Extract the (X, Y) coordinate from the center of the cell holding the provided text.  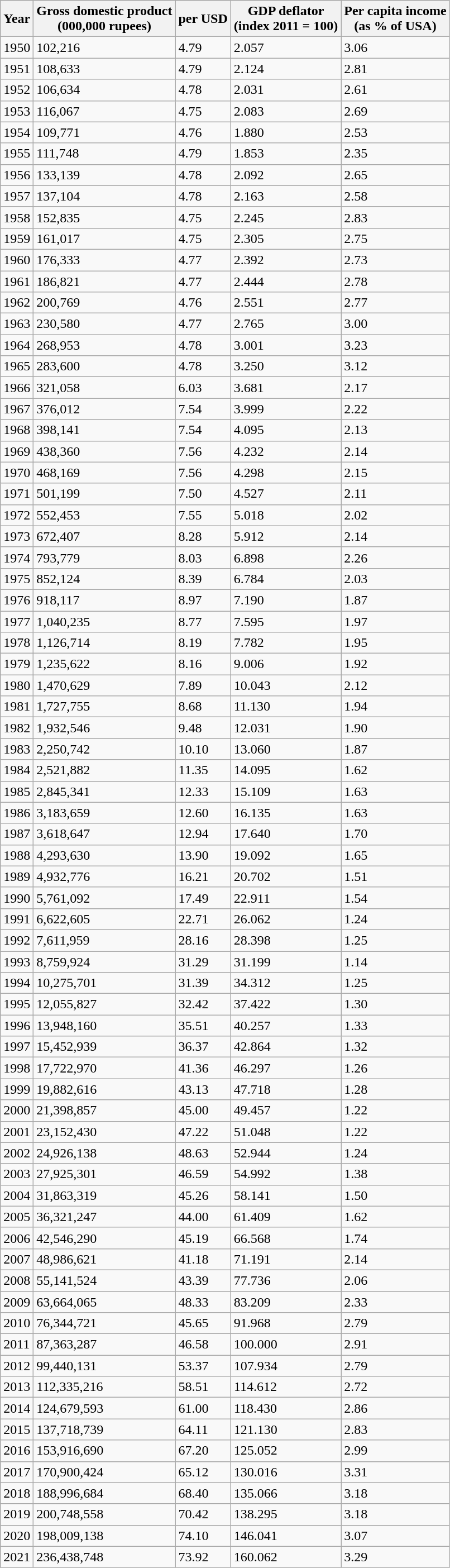
106,634 (104, 90)
5.912 (286, 536)
1987 (17, 834)
1.880 (286, 132)
186,821 (104, 281)
4,932,776 (104, 876)
1.94 (395, 707)
22.911 (286, 898)
17.49 (203, 898)
34.312 (286, 983)
1984 (17, 770)
1,932,546 (104, 728)
138.295 (286, 1514)
GDP deflator(index 2011 = 100) (286, 19)
2.092 (286, 175)
2.02 (395, 515)
2.083 (286, 111)
9.006 (286, 664)
1962 (17, 303)
13.90 (203, 855)
2.03 (395, 579)
376,012 (104, 409)
3,618,647 (104, 834)
1979 (17, 664)
8.39 (203, 579)
2.765 (286, 324)
2.65 (395, 175)
109,771 (104, 132)
46.59 (203, 1174)
1994 (17, 983)
236,438,748 (104, 1557)
1.54 (395, 898)
7.89 (203, 685)
6.898 (286, 557)
44.00 (203, 1217)
65.12 (203, 1472)
2,521,882 (104, 770)
1970 (17, 473)
1986 (17, 813)
1990 (17, 898)
118.430 (286, 1408)
8.68 (203, 707)
146.041 (286, 1536)
1963 (17, 324)
1,235,622 (104, 664)
7,611,959 (104, 940)
2.86 (395, 1408)
2.58 (395, 196)
1.95 (395, 643)
2.78 (395, 281)
12,055,827 (104, 1004)
1971 (17, 494)
268,953 (104, 345)
61.00 (203, 1408)
1950 (17, 47)
1958 (17, 217)
36,321,247 (104, 1217)
1967 (17, 409)
27,925,301 (104, 1174)
501,199 (104, 494)
152,835 (104, 217)
1973 (17, 536)
2.75 (395, 239)
1.97 (395, 622)
37.422 (286, 1004)
1975 (17, 579)
13,948,160 (104, 1026)
31.39 (203, 983)
121.130 (286, 1429)
49.457 (286, 1111)
1.50 (395, 1195)
398,141 (104, 430)
23,152,430 (104, 1132)
114.612 (286, 1387)
793,779 (104, 557)
1989 (17, 876)
54.992 (286, 1174)
2.057 (286, 47)
11.130 (286, 707)
1,040,235 (104, 622)
31,863,319 (104, 1195)
1.32 (395, 1047)
8.19 (203, 643)
137,718,739 (104, 1429)
Per capita income(as % of USA) (395, 19)
2,250,742 (104, 749)
58.51 (203, 1387)
26.062 (286, 919)
2,845,341 (104, 792)
1972 (17, 515)
1969 (17, 451)
1991 (17, 919)
1998 (17, 1068)
42.864 (286, 1047)
3.23 (395, 345)
1977 (17, 622)
2017 (17, 1472)
200,769 (104, 303)
8.28 (203, 536)
6.03 (203, 388)
1965 (17, 366)
3,183,659 (104, 813)
77.736 (286, 1280)
46.58 (203, 1345)
1993 (17, 961)
19,882,616 (104, 1089)
176,333 (104, 260)
2.13 (395, 430)
6.784 (286, 579)
11.35 (203, 770)
3.31 (395, 1472)
1957 (17, 196)
51.048 (286, 1132)
107.934 (286, 1366)
2.124 (286, 69)
2009 (17, 1302)
1992 (17, 940)
10,275,701 (104, 983)
10.10 (203, 749)
1,727,755 (104, 707)
2.61 (395, 90)
67.20 (203, 1451)
2019 (17, 1514)
7.782 (286, 643)
1988 (17, 855)
1.26 (395, 1068)
2.73 (395, 260)
91.968 (286, 1323)
8.16 (203, 664)
1.92 (395, 664)
116,067 (104, 111)
47.22 (203, 1132)
137,104 (104, 196)
2.305 (286, 239)
2.06 (395, 1280)
19.092 (286, 855)
21,398,857 (104, 1111)
24,926,138 (104, 1153)
2.12 (395, 685)
1.28 (395, 1089)
3.001 (286, 345)
7.190 (286, 600)
1959 (17, 239)
2001 (17, 1132)
160.062 (286, 1557)
53.37 (203, 1366)
1974 (17, 557)
17.640 (286, 834)
48.63 (203, 1153)
17,722,970 (104, 1068)
1.14 (395, 961)
2012 (17, 1366)
6,622,605 (104, 919)
125.052 (286, 1451)
64.11 (203, 1429)
41.18 (203, 1259)
8,759,924 (104, 961)
2015 (17, 1429)
2011 (17, 1345)
2.031 (286, 90)
1,126,714 (104, 643)
48.33 (203, 1302)
3.29 (395, 1557)
1985 (17, 792)
52.944 (286, 1153)
22.71 (203, 919)
198,009,138 (104, 1536)
321,058 (104, 388)
2006 (17, 1238)
63,664,065 (104, 1302)
2.444 (286, 281)
48,986,621 (104, 1259)
1980 (17, 685)
76,344,721 (104, 1323)
1982 (17, 728)
1951 (17, 69)
13.060 (286, 749)
1999 (17, 1089)
5,761,092 (104, 898)
68.40 (203, 1493)
283,600 (104, 366)
2.22 (395, 409)
2008 (17, 1280)
2.35 (395, 154)
per USD (203, 19)
2.77 (395, 303)
1960 (17, 260)
Gross domestic product (000,000 rupees) (104, 19)
1955 (17, 154)
32.42 (203, 1004)
2007 (17, 1259)
20.702 (286, 876)
28.398 (286, 940)
1.65 (395, 855)
8.77 (203, 622)
2.69 (395, 111)
2.245 (286, 217)
2005 (17, 1217)
83.209 (286, 1302)
170,900,424 (104, 1472)
918,117 (104, 600)
2020 (17, 1536)
4.298 (286, 473)
133,139 (104, 175)
36.37 (203, 1047)
3.681 (286, 388)
9.48 (203, 728)
61.409 (286, 1217)
1983 (17, 749)
10.043 (286, 685)
3.999 (286, 409)
66.568 (286, 1238)
2.53 (395, 132)
100.000 (286, 1345)
1968 (17, 430)
1995 (17, 1004)
41.36 (203, 1068)
1.74 (395, 1238)
45.00 (203, 1111)
4.232 (286, 451)
7.50 (203, 494)
2.91 (395, 1345)
55,141,524 (104, 1280)
1.90 (395, 728)
4.095 (286, 430)
2.11 (395, 494)
45.19 (203, 1238)
45.65 (203, 1323)
438,360 (104, 451)
70.42 (203, 1514)
15.109 (286, 792)
2.15 (395, 473)
200,748,558 (104, 1514)
1,470,629 (104, 685)
2010 (17, 1323)
1.30 (395, 1004)
2004 (17, 1195)
2.551 (286, 303)
35.51 (203, 1026)
1997 (17, 1047)
2.81 (395, 69)
3.00 (395, 324)
2.17 (395, 388)
42,546,290 (104, 1238)
1.33 (395, 1026)
2018 (17, 1493)
2.26 (395, 557)
111,748 (104, 154)
16.135 (286, 813)
2.392 (286, 260)
1981 (17, 707)
71.191 (286, 1259)
1976 (17, 600)
1.853 (286, 154)
4.527 (286, 494)
3.12 (395, 366)
161,017 (104, 239)
46.297 (286, 1068)
8.03 (203, 557)
1964 (17, 345)
73.92 (203, 1557)
2.163 (286, 196)
43.13 (203, 1089)
188,996,684 (104, 1493)
31.29 (203, 961)
3.07 (395, 1536)
1.38 (395, 1174)
112,335,216 (104, 1387)
15,452,939 (104, 1047)
14.095 (286, 770)
1956 (17, 175)
12.60 (203, 813)
7.595 (286, 622)
1952 (17, 90)
230,580 (104, 324)
153,916,690 (104, 1451)
1953 (17, 111)
74.10 (203, 1536)
2013 (17, 1387)
1.70 (395, 834)
99,440,131 (104, 1366)
12.031 (286, 728)
2021 (17, 1557)
47.718 (286, 1089)
2.33 (395, 1302)
2000 (17, 1111)
124,679,593 (104, 1408)
1966 (17, 388)
12.94 (203, 834)
16.21 (203, 876)
3.250 (286, 366)
1961 (17, 281)
12.33 (203, 792)
852,124 (104, 579)
1954 (17, 132)
2016 (17, 1451)
672,407 (104, 536)
102,216 (104, 47)
7.55 (203, 515)
552,453 (104, 515)
40.257 (286, 1026)
1996 (17, 1026)
2003 (17, 1174)
1.51 (395, 876)
2.72 (395, 1387)
2002 (17, 1153)
130.016 (286, 1472)
28.16 (203, 940)
4,293,630 (104, 855)
468,169 (104, 473)
2014 (17, 1408)
1978 (17, 643)
5.018 (286, 515)
8.97 (203, 600)
31.199 (286, 961)
108,633 (104, 69)
135.066 (286, 1493)
Year (17, 19)
43.39 (203, 1280)
3.06 (395, 47)
45.26 (203, 1195)
2.99 (395, 1451)
87,363,287 (104, 1345)
58.141 (286, 1195)
